Capture the cell that displays the provided text and extract its [X, Y] central coordinate. 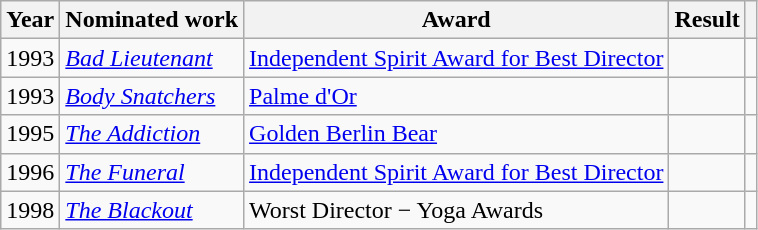
1998 [30, 210]
Body Snatchers [152, 96]
Nominated work [152, 20]
Golden Berlin Bear [456, 134]
1995 [30, 134]
The Addiction [152, 134]
1996 [30, 172]
Worst Director − Yoga Awards [456, 210]
The Funeral [152, 172]
The Blackout [152, 210]
Bad Lieutenant [152, 58]
Result [707, 20]
Year [30, 20]
Award [456, 20]
Palme d'Or [456, 96]
